Provide the (x, y) coordinate of the cell's center where the given text is located.  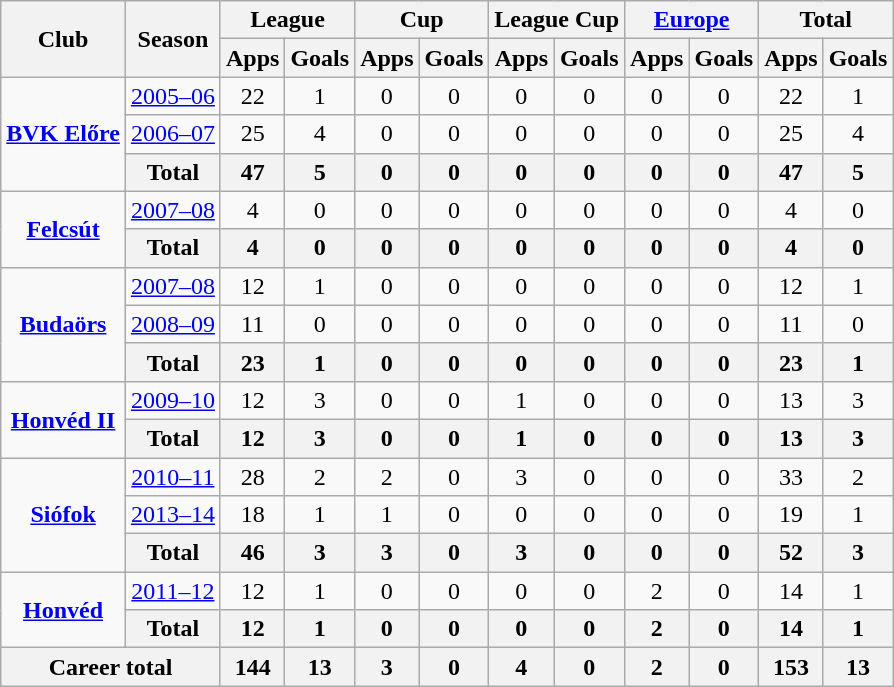
52 (791, 553)
144 (252, 667)
Felcsút (64, 229)
33 (791, 477)
19 (791, 515)
2011–12 (172, 591)
18 (252, 515)
League (287, 20)
Honvéd (64, 610)
2009–10 (172, 400)
153 (791, 667)
Honvéd II (64, 419)
Budaörs (64, 324)
Europe (692, 20)
2010–11 (172, 477)
Siófok (64, 515)
2013–14 (172, 515)
2005–06 (172, 96)
46 (252, 553)
Career total (111, 667)
2006–07 (172, 134)
League Cup (557, 20)
Season (172, 39)
Cup (422, 20)
BVK Előre (64, 134)
Club (64, 39)
28 (252, 477)
2008–09 (172, 324)
